Return the [X, Y] coordinate for the center point of the cell that contains the specified text.  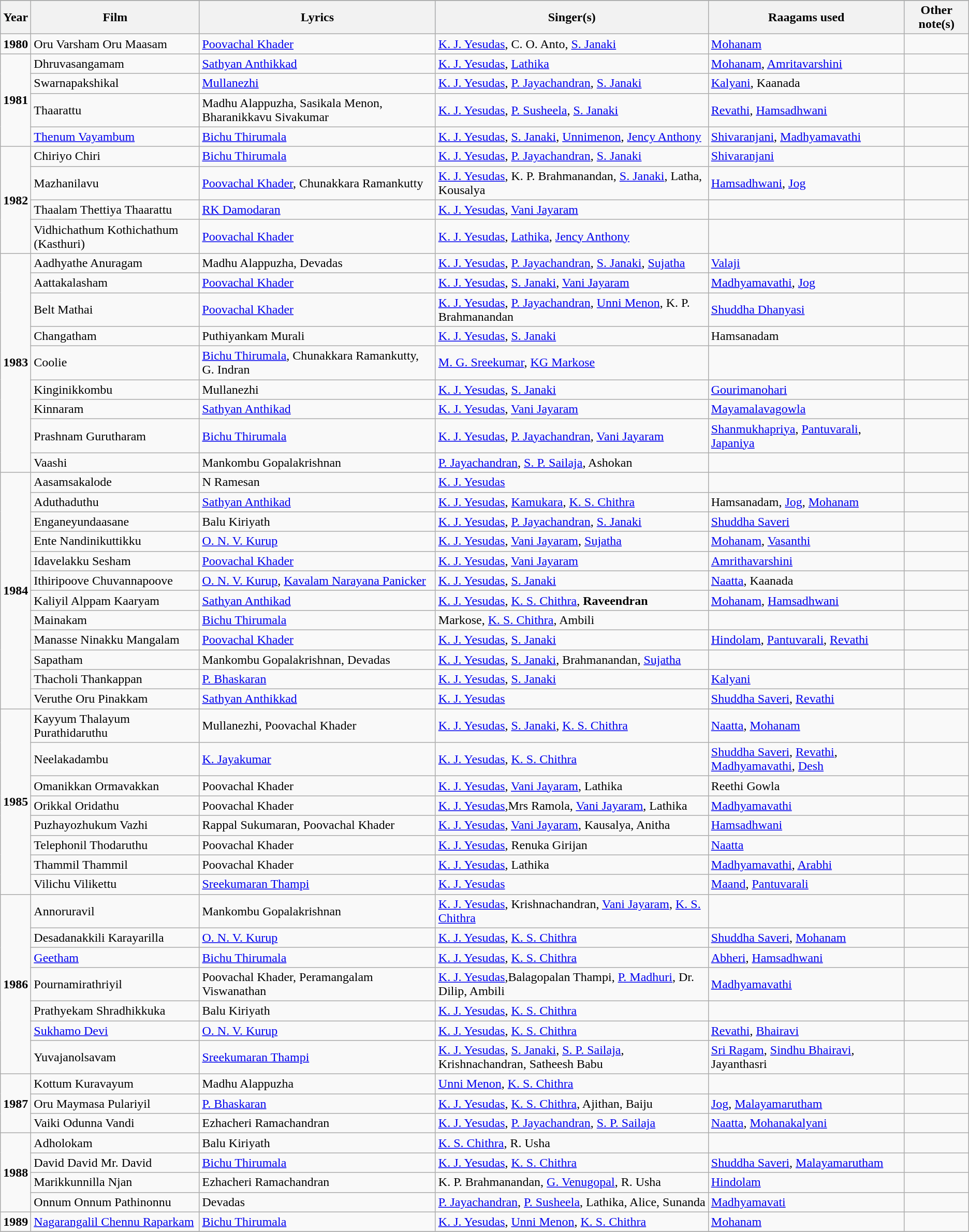
Madhyamavati [806, 1202]
Kottum Kuravayum [115, 1084]
Sri Ragam, Sindhu Bhairavi, Jayanthasri [806, 1058]
Kaliyil Alppam Kaaryam [115, 600]
Nagarangalil Chennu Raparkam [115, 1222]
Enganeyundaasane [115, 522]
Mazhanilavu [115, 183]
Markose, K. S. Chithra, Ambili [571, 620]
Prathyekam Shradhikkuka [115, 1011]
Reethi Gowla [806, 786]
Naatta [806, 845]
Naatta, Mohanakalyani [806, 1123]
Aduthaduthu [115, 502]
Kinginikkombu [115, 390]
Hamsanadam [806, 336]
Vaiki Odunna Vandi [115, 1123]
Omanikkan Ormavakkan [115, 786]
Naatta, Kaanada [806, 581]
Shuddha Saveri, Revathi [806, 699]
K. J. Yesudas, P. Jayachandran, S. Janaki, Sujatha [571, 263]
Film [115, 18]
Mullanezhi, Poovachal Khader [317, 725]
Dhruvasangamam [115, 64]
Thaalam Thettiya Thaarattu [115, 210]
1989 [16, 1222]
Shuddha Saveri, Malayamarutham [806, 1163]
P. Jayachandran, P. Susheela, Lathika, Alice, Sunanda [571, 1202]
P. Jayachandran, S. P. Sailaja, Ashokan [571, 463]
K. J. Yesudas, Unni Menon, K. S. Chithra [571, 1222]
Shuddha Saveri, Mohanam [806, 938]
Adholokam [115, 1143]
Valaji [806, 263]
Aattakalasham [115, 283]
K. J. Yesudas,Balagopalan Thampi, P. Madhuri, Dr. Dilip, Ambili [571, 984]
K. J. Yesudas, P. Susheela, S. Janaki [571, 110]
K. J. Yesudas, C. O. Anto, S. Janaki [571, 44]
Kalyani [806, 679]
K. J. Yesudas, Vani Jayaram, Kausalya, Anitha [571, 825]
Changatham [115, 336]
Naatta, Mohanam [806, 725]
Bichu Thirumala, Chunakkara Ramankutty, G. Indran [317, 363]
Year [16, 18]
Madhu Alappuzha, Sasikala Menon, Bharanikkavu Sivakumar [317, 110]
K. Jayakumar [317, 760]
Vidhichathum Kothichathum (Kasthuri) [115, 236]
K. J. Yesudas, P. Jayachandran, Unni Menon, K. P. Brahmanandan [571, 309]
Maand, Pantuvarali [806, 884]
K. J. Yesudas, S. Janaki, K. S. Chithra [571, 725]
K. J. Yesudas, S. Janaki, Brahmanandan, Sujatha [571, 660]
Mohanam, Vasanthi [806, 541]
Kalyani, Kaanada [806, 83]
K. J. Yesudas, K. S. Chithra, Raveendran [571, 600]
Revathi, Bhairavi [806, 1030]
Mankombu Gopalakrishnan, Devadas [317, 660]
K. J. Yesudas,Mrs Ramola, Vani Jayaram, Lathika [571, 806]
Gourimanohari [806, 390]
M. G. Sreekumar, KG Markose [571, 363]
Hamsanadam, Jog, Mohanam [806, 502]
Vaashi [115, 463]
Thammil Thammil [115, 865]
Desadanakkili Karayarilla [115, 938]
Abheri, Hamsadhwani [806, 957]
Hamsadhwani [806, 825]
Lyrics [317, 18]
Sukhamo Devi [115, 1030]
Aadhyathe Anuragam [115, 263]
Mainakam [115, 620]
Yuvajanolsavam [115, 1058]
Sapatham [115, 660]
Unni Menon, K. S. Chithra [571, 1084]
Thacholi Thankappan [115, 679]
Shuddha Saveri [806, 522]
O. N. V. Kurup, Kavalam Narayana Panicker [317, 581]
Rappal Sukumaran, Poovachal Khader [317, 825]
K. P. Brahmanandan, G. Venugopal, R. Usha [571, 1182]
Shivaranjani, Madhyamavathi [806, 137]
Hindolam, Pantuvarali, Revathi [806, 640]
1982 [16, 200]
Coolie [115, 363]
Chiriyo Chiri [115, 156]
K. J. Yesudas, P. Jayachandran, Vani Jayaram [571, 436]
Kinnaram [115, 409]
Onnum Onnum Pathinonnu [115, 1202]
Swarnapakshikal [115, 83]
Ithiripoove Chuvannapoove [115, 581]
Kayyum Thalayum Purathidaruthu [115, 725]
Mayamalavagowla [806, 409]
1987 [16, 1104]
1985 [16, 801]
Hindolam [806, 1182]
Raagams used [806, 18]
K. J. Yesudas, Lathika, Jency Anthony [571, 236]
1980 [16, 44]
K. J. Yesudas, S. Janaki, S. P. Sailaja, Krishnachandran, Satheesh Babu [571, 1058]
Madhyamavathi, Arabhi [806, 865]
Amrithavarshini [806, 561]
K. J. Yesudas, Renuka Girijan [571, 845]
Telephonil Thodaruthu [115, 845]
Shuddha Saveri, Revathi, Madhyamavathi, Desh [806, 760]
Puzhayozhukum Vazhi [115, 825]
K. J. Yesudas, S. Janaki, Vani Jayaram [571, 283]
Oru Maymasa Pulariyil [115, 1104]
Singer(s) [571, 18]
N Ramesan [317, 482]
1986 [16, 984]
Vilichu Vilikettu [115, 884]
K. J. Yesudas, Vani Jayaram, Lathika [571, 786]
Neelakadambu [115, 760]
K. J. Yesudas, K. S. Chithra, Ajithan, Baiju [571, 1104]
K. J. Yesudas, K. P. Brahmanandan, S. Janaki, Latha, Kousalya [571, 183]
Jog, Malayamarutham [806, 1104]
Thenum Vayambum [115, 137]
Mohanam, Amritavarshini [806, 64]
1981 [16, 100]
Hamsadhwani, Jog [806, 183]
Oru Varsham Oru Maasam [115, 44]
Shivaranjani [806, 156]
Madhyamavathi, Jog [806, 283]
K. S. Chithra, R. Usha [571, 1143]
Shuddha Dhanyasi [806, 309]
Geetham [115, 957]
Madhu Alappuzha, Devadas [317, 263]
Manasse Ninakku Mangalam [115, 640]
Idavelakku Sesham [115, 561]
Thaarattu [115, 110]
Poovachal Khader, Peramangalam Viswanathan [317, 984]
Other note(s) [936, 18]
K. J. Yesudas, Kamukara, K. S. Chithra [571, 502]
Puthiyankam Murali [317, 336]
Veruthe Oru Pinakkam [115, 699]
1983 [16, 363]
Belt Mathai [115, 309]
David David Mr. David [115, 1163]
K. J. Yesudas, Vani Jayaram, Sujatha [571, 541]
Marikkunnilla Njan [115, 1182]
Poovachal Khader, Chunakkara Ramankutty [317, 183]
1984 [16, 591]
Ente Nandinikuttikku [115, 541]
Prashnam Gurutharam [115, 436]
K. J. Yesudas, P. Jayachandran, S. P. Sailaja [571, 1123]
Aasamsakalode [115, 482]
1988 [16, 1172]
K. J. Yesudas, Krishnachandran, Vani Jayaram, K. S. Chithra [571, 911]
Mohanam, Hamsadhwani [806, 600]
Shanmukhapriya, Pantuvarali, Japaniya [806, 436]
RK Damodaran [317, 210]
Devadas [317, 1202]
Pournamirathriyil [115, 984]
Orikkal Oridathu [115, 806]
Annoruravil [115, 911]
Revathi, Hamsadhwani [806, 110]
K. J. Yesudas, S. Janaki, Unnimenon, Jency Anthony [571, 137]
Madhu Alappuzha [317, 1084]
